Identify which cell holds the provided text, then report its [X, Y] central coordinate. 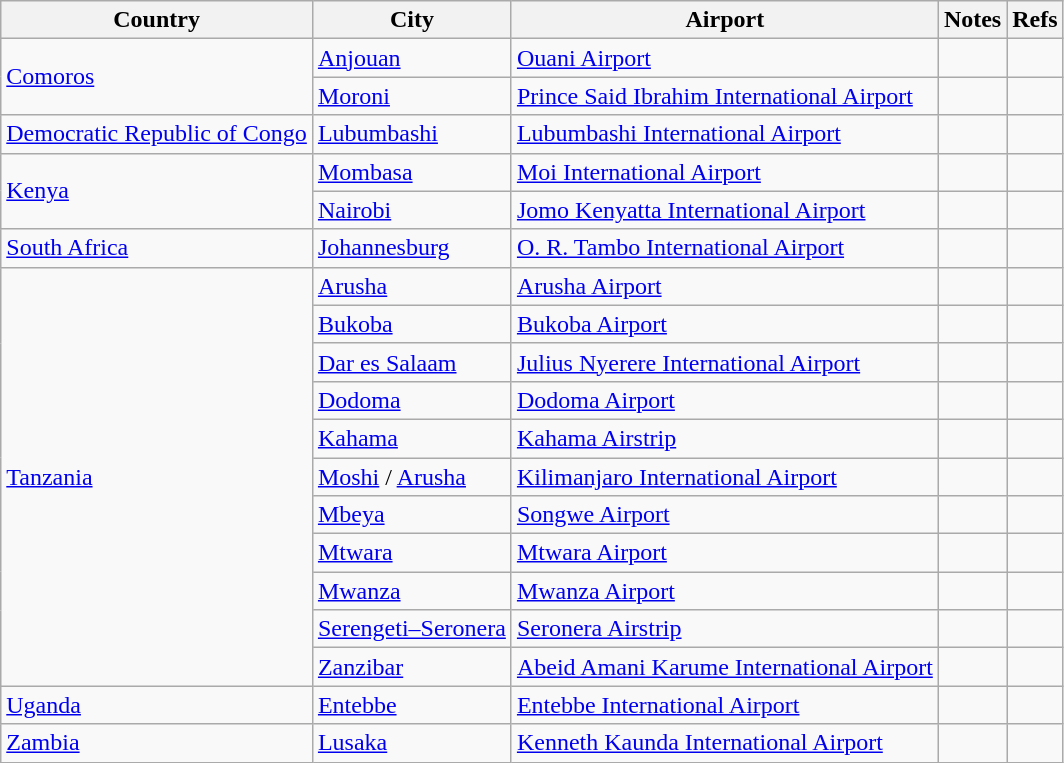
Entebbe [412, 705]
Nairobi [412, 210]
Mtwara [412, 553]
Uganda [157, 705]
Moshi / Arusha [412, 477]
Lusaka [412, 743]
Country [157, 20]
Mwanza Airport [724, 591]
Arusha [412, 286]
Bukoba Airport [724, 324]
Johannesburg [412, 248]
Mwanza [412, 591]
Kahama Airstrip [724, 438]
Songwe Airport [724, 515]
Moroni [412, 96]
Arusha Airport [724, 286]
O. R. Tambo International Airport [724, 248]
Seronera Airstrip [724, 629]
Abeid Amani Karume International Airport [724, 667]
Julius Nyerere International Airport [724, 362]
Moi International Airport [724, 172]
Democratic Republic of Congo [157, 134]
Refs [1035, 20]
Lubumbashi International Airport [724, 134]
Notes [972, 20]
Mombasa [412, 172]
Airport [724, 20]
Ouani Airport [724, 58]
Kenneth Kaunda International Airport [724, 743]
Dar es Salaam [412, 362]
Zambia [157, 743]
Tanzania [157, 476]
Mbeya [412, 515]
Comoros [157, 77]
Kahama [412, 438]
Jomo Kenyatta International Airport [724, 210]
Kenya [157, 191]
Zanzibar [412, 667]
Dodoma [412, 400]
Dodoma Airport [724, 400]
Serengeti–Seronera [412, 629]
Mtwara Airport [724, 553]
Kilimanjaro International Airport [724, 477]
Bukoba [412, 324]
South Africa [157, 248]
Entebbe International Airport [724, 705]
City [412, 20]
Prince Said Ibrahim International Airport [724, 96]
Lubumbashi [412, 134]
Anjouan [412, 58]
